For the text-containing cell, return its midpoint in [X, Y] coordinate format. 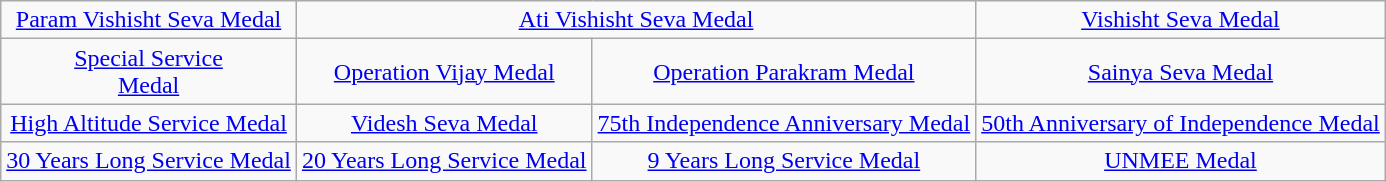
Sainya Seva Medal [1181, 72]
Videsh Seva Medal [444, 123]
50th Anniversary of Independence Medal [1181, 123]
Ati Vishisht Seva Medal [636, 20]
75th Independence Anniversary Medal [784, 123]
Vishisht Seva Medal [1181, 20]
Special ServiceMedal [149, 72]
High Altitude Service Medal [149, 123]
9 Years Long Service Medal [784, 161]
30 Years Long Service Medal [149, 161]
Operation Vijay Medal [444, 72]
Operation Parakram Medal [784, 72]
UNMEE Medal [1181, 161]
20 Years Long Service Medal [444, 161]
Param Vishisht Seva Medal [149, 20]
